Scan for the cell matching the given text and deliver its [x, y] coordinate at center. 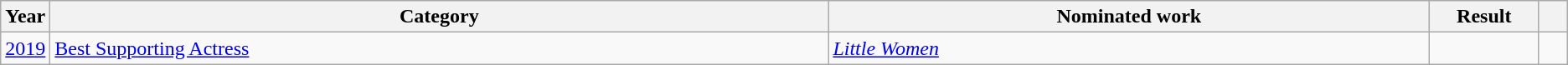
Year [25, 17]
Little Women [1129, 48]
2019 [25, 48]
Best Supporting Actress [439, 48]
Result [1484, 17]
Category [439, 17]
Nominated work [1129, 17]
